Return (x, y) of the center of cell containing provided text 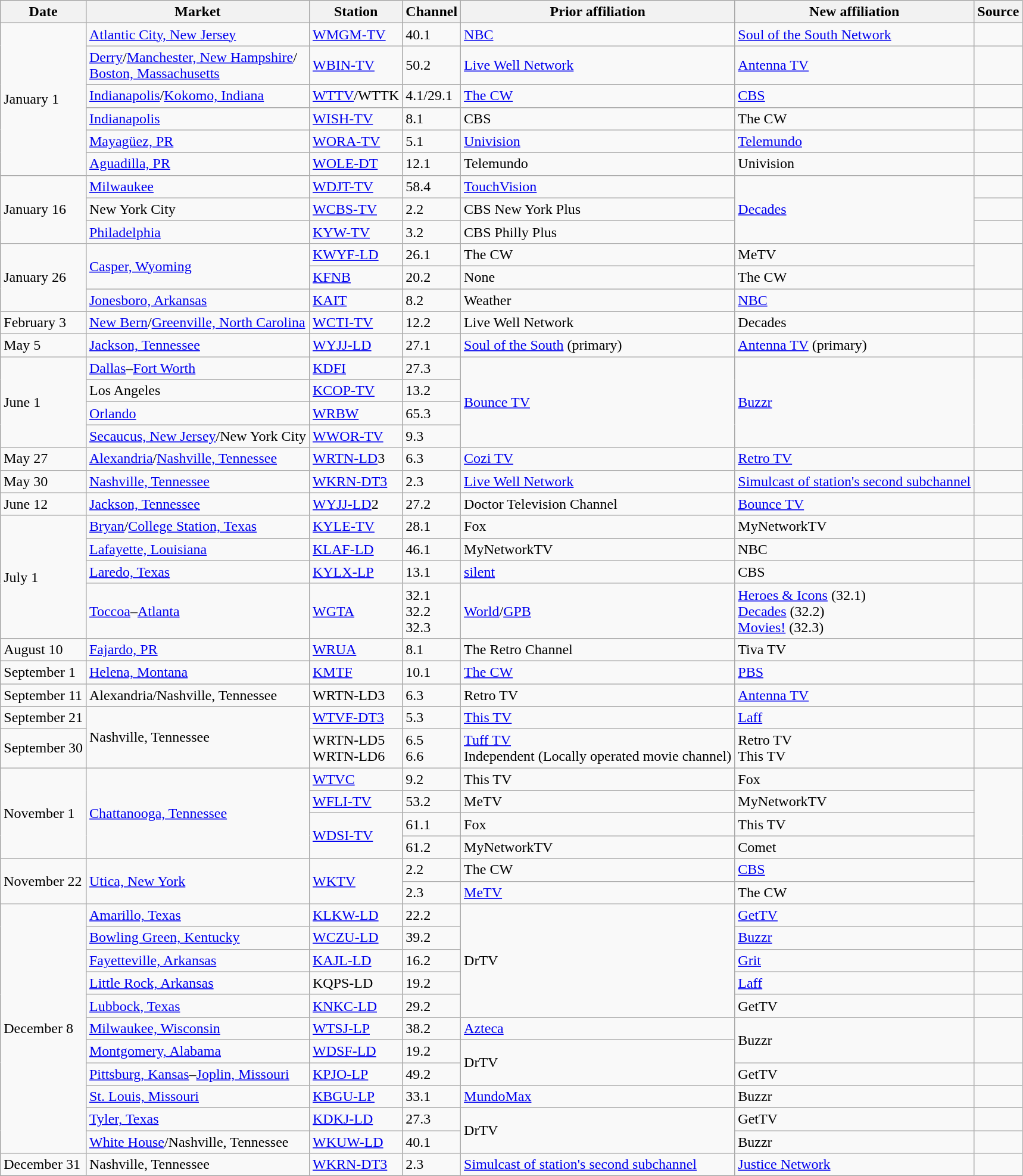
White House/Nashville, Tennessee (198, 1142)
KWYF-LD (355, 254)
St. Louis, Missouri (198, 1097)
WDSF-LD (355, 1051)
Soul of the South (primary) (598, 346)
12.2 (432, 323)
Fajardo, PR (198, 649)
KLKW-LD (355, 915)
WWOR-TV (355, 436)
Retro TV This TV (854, 748)
Aguadilla, PR (198, 164)
July 1 (43, 577)
Grit (854, 960)
38.2 (432, 1028)
WCZU-LD (355, 938)
WGTA (355, 611)
WRUA (355, 649)
9.3 (432, 436)
WKTV (355, 881)
September 11 (43, 695)
February 3 (43, 323)
13.2 (432, 391)
WDSI-TV (355, 836)
Jonesboro, Arkansas (198, 300)
29.2 (432, 1006)
13.1 (432, 572)
KFNB (355, 277)
CBS Philly Plus (598, 232)
Bryan/College Station, Texas (198, 527)
WBIN-TV (355, 66)
January 26 (43, 277)
Milwaukee (198, 186)
Indianapolis/Kokomo, Indiana (198, 96)
Utica, New York (198, 881)
WMGM-TV (355, 35)
Mayagüez, PR (198, 141)
9.2 (432, 779)
WDJT-TV (355, 186)
MundoMax (598, 1097)
June 12 (43, 504)
WRTN-LD5WRTN-LD6 (355, 748)
Toccoa–Atlanta (198, 611)
Tyler, Texas (198, 1119)
CBS New York Plus (598, 209)
32.132.232.3 (432, 611)
KYLE-TV (355, 527)
12.1 (432, 164)
5.1 (432, 141)
Lafayette, Louisiana (198, 549)
January 1 (43, 99)
Prior affiliation (598, 12)
Laredo, Texas (198, 572)
50.2 (432, 66)
5.3 (432, 718)
27.1 (432, 346)
65.3 (432, 413)
33.1 (432, 1097)
Channel (432, 12)
KLAF-LD (355, 549)
November 22 (43, 881)
61.2 (432, 847)
August 10 (43, 649)
Weather (598, 300)
Azteca (598, 1028)
PBS (854, 672)
May 30 (43, 481)
KAIT (355, 300)
May 27 (43, 459)
WKUW-LD (355, 1142)
Source (998, 12)
Market (198, 12)
WFLI-TV (355, 802)
Atlantic City, New Jersey (198, 35)
Justice Network (854, 1165)
WCBS-TV (355, 209)
28.1 (432, 527)
Antenna TV (primary) (854, 346)
Milwaukee, Wisconsin (198, 1028)
November 1 (43, 813)
New York City (198, 209)
Soul of the South Network (854, 35)
September 21 (43, 718)
3.2 (432, 232)
The Retro Channel (598, 649)
WTSJ-LP (355, 1028)
WORA-TV (355, 141)
49.2 (432, 1074)
4.1/29.1 (432, 96)
September 30 (43, 748)
World/GPB (598, 611)
KCOP-TV (355, 391)
Pittsburg, Kansas–Joplin, Missouri (198, 1074)
Heroes & Icons (32.1)Decades (32.2)Movies! (32.3) (854, 611)
KQPS-LD (355, 983)
10.1 (432, 672)
WOLE-DT (355, 164)
KPJO-LP (355, 1074)
silent (598, 572)
Secaucus, New Jersey/New York City (198, 436)
Philadelphia (198, 232)
KYLX-LP (355, 572)
New affiliation (854, 12)
Fayetteville, Arkansas (198, 960)
53.2 (432, 802)
Orlando (198, 413)
Date (43, 12)
Doctor Television Channel (598, 504)
Chattanooga, Tennessee (198, 813)
New Bern/Greenville, North Carolina (198, 323)
Tuff TV Independent (Locally operated movie channel) (598, 748)
TouchVision (598, 186)
26.1 (432, 254)
Station (355, 12)
Indianapolis (198, 119)
27.2 (432, 504)
June 1 (43, 402)
January 16 (43, 209)
WTTV/WTTK (355, 96)
KYW-TV (355, 232)
December 31 (43, 1165)
Lubbock, Texas (198, 1006)
16.2 (432, 960)
Cozi TV (598, 459)
KDFI (355, 368)
Derry/Manchester, New Hampshire/Boston, Massachusetts (198, 66)
Los Angeles (198, 391)
None (598, 277)
KNKC-LD (355, 1006)
22.2 (432, 915)
Little Rock, Arkansas (198, 983)
Casper, Wyoming (198, 266)
61.1 (432, 825)
WYJJ-LD2 (355, 504)
KMTF (355, 672)
46.1 (432, 549)
Dallas–Fort Worth (198, 368)
20.2 (432, 277)
WISH-TV (355, 119)
September 1 (43, 672)
Bowling Green, Kentucky (198, 938)
Helena, Montana (198, 672)
Montgomery, Alabama (198, 1051)
8.2 (432, 300)
May 5 (43, 346)
WTVF-DT3 (355, 718)
6.56.6 (432, 748)
WRBW (355, 413)
WYJJ-LD (355, 346)
KDKJ-LD (355, 1119)
Comet (854, 847)
KBGU-LP (355, 1097)
WCTI-TV (355, 323)
December 8 (43, 1028)
39.2 (432, 938)
KAJL-LD (355, 960)
Amarillo, Texas (198, 915)
Tiva TV (854, 649)
WTVC (355, 779)
58.4 (432, 186)
